Identify which cell holds the provided text, then report its [X, Y] central coordinate. 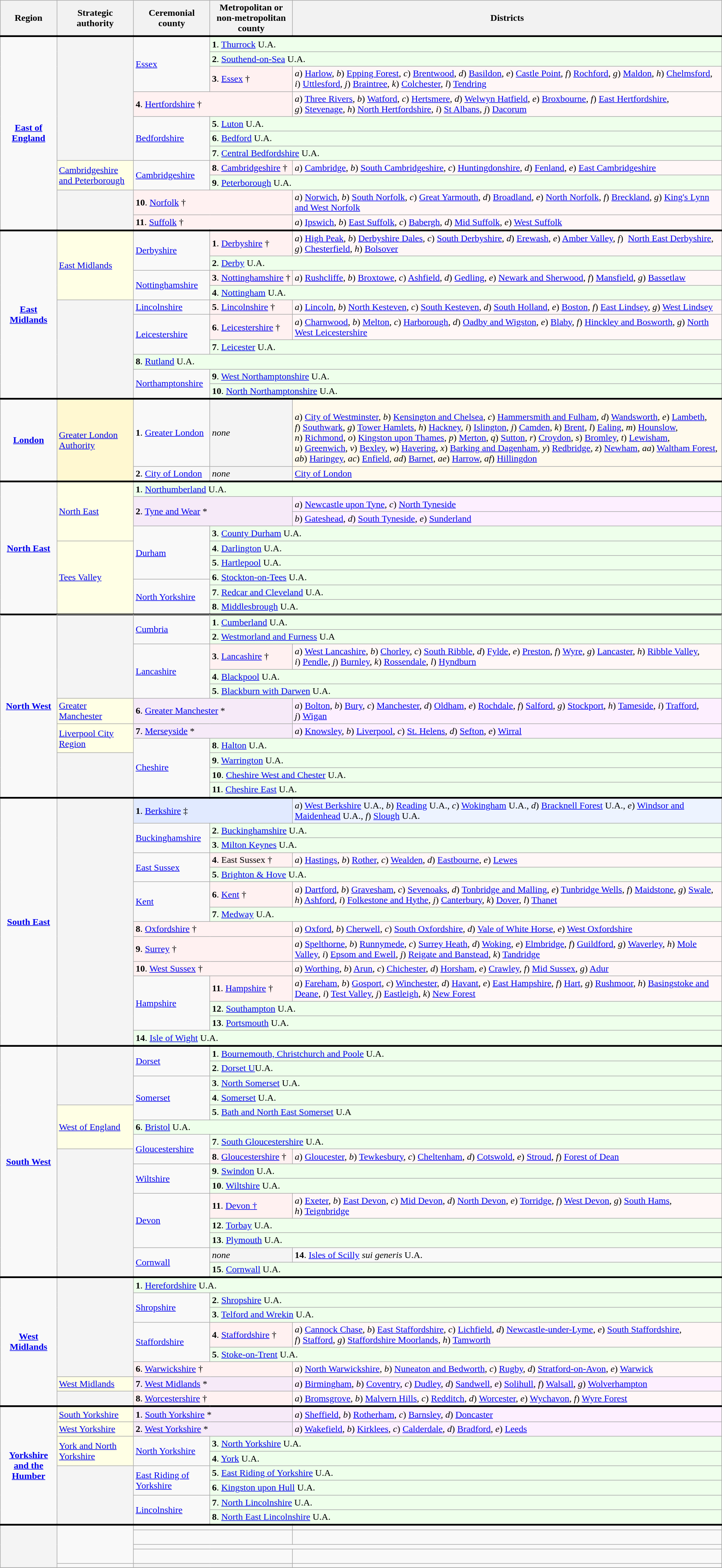
a) West Berkshire U.A., b) Reading U.A., c) Wokingham U.A., d) Bracknell Forest U.A., e) Windsor and Maidenhead U.A., f) Slough U.A. [508, 810]
East Sussex [172, 867]
5. Luton U.A. [466, 124]
2. City of London [172, 474]
Gloucestershire [172, 1149]
Dorset [172, 1061]
10. Cheshire West and Chester U.A. [466, 775]
City of London [508, 474]
Strategicauthority [95, 19]
5. Brighton & Hove U.A. [466, 874]
Metropolitan ornon-metropolitancounty [251, 19]
1. Berkshire ‡ [213, 810]
1. Derbyshire † [251, 243]
11. Hampshire † [251, 989]
a) Lincoln, b) North Kesteven, c) South Kesteven, d) South Holland, e) Boston, f) East Lindsey, g) West Lindsey [508, 307]
Nottinghamshire [172, 285]
2. Derby U.A. [466, 263]
a) Wakefield, b) Kirklees, c) Calderdale, d) Bradford, e) Leeds [508, 1429]
3. North Yorkshire U.A. [466, 1443]
Staffordshire [172, 1342]
1. Cumberland U.A. [466, 622]
4. Hertfordshire † [213, 104]
9. Swindon U.A. [466, 1171]
6. Warwickshire † [213, 1369]
3. Lancashire † [251, 656]
East Riding of Yorkshire [172, 1480]
Northamptonshire [172, 384]
14. Isles of Scilly sui generis U.A. [508, 1255]
North West [29, 706]
8. Middlesbrough U.A. [466, 607]
1. Thurrock U.A. [466, 44]
8. North East Lincolnshire U.A. [466, 1517]
9. Warrington U.A. [466, 760]
2. West Yorkshire * [213, 1429]
10. West Sussex † [213, 969]
8. Rutland U.A. [427, 362]
Ceremonialcounty [172, 19]
9. Peterborough U.A. [466, 182]
a) Newcastle upon Tyne, c) North Tyneside [508, 504]
8. Worcestershire † [213, 1399]
7. Merseyside * [213, 731]
Cornwall [172, 1263]
a) Worthing, b) Arun, c) Chichester, d) Horsham, e) Crawley, f) Mid Sussex, g) Adur [508, 969]
5. Lincolnshire † [251, 307]
East of England [29, 133]
4. East Sussex † [251, 860]
5. Stoke-on-Trent U.A. [466, 1354]
4. York U.A. [466, 1459]
1. Northumberland U.A. [427, 489]
7. Central Bedfordshire U.A. [466, 153]
a) Norwich, b) South Norfolk, c) Great Yarmouth, d) Broadland, e) North Norfolk, f) Breckland, g) King's Lynn and West Norfolk [508, 202]
a) Hastings, b) Rother, c) Wealden, d) Eastbourne, e) Lewes [508, 860]
a) Bolton, b) Bury, c) Manchester, d) Oldham, e) Rochdale, f) Salford, g) Stockport, h) Tameside, i) Trafford, j) Wigan [508, 711]
7. Leicester U.A. [466, 347]
8. Gloucestershire † [251, 1156]
Cheshire [172, 768]
Cambridgeshire [172, 175]
Shropshire [172, 1307]
South East [29, 921]
2. Shropshire U.A. [466, 1300]
Durham [172, 552]
a) North Warwickshire, b) Nuneaton and Bedworth, c) Rugby, d) Stratford-on-Avon, e) Warwick [508, 1369]
4. Blackpool U.A. [466, 677]
5. Blackburn with Darwen U.A. [466, 691]
6. Bristol U.A. [427, 1127]
3. North Somerset U.A. [466, 1083]
a) Cambridge, b) South Cambridgeshire, c) Huntingdonshire, d) Fenland, e) East Cambridgeshire [508, 168]
Bedfordshire [172, 138]
2. Tyne and Wear * [213, 511]
Yorkshire and the Humber [29, 1466]
York and North Yorkshire [95, 1451]
a) Bromsgrove, b) Malvern Hills, c) Redditch, d) Worcester, e) Wychavon, f) Wyre Forest [508, 1399]
2. Southend-on-Sea U.A. [466, 59]
8. Oxfordshire † [213, 929]
b) Gateshead, d) South Tyneside, e) Sunderland [508, 519]
3. Telford and Wrekin U.A. [466, 1315]
13. Plymouth U.A. [466, 1240]
5. East Riding of Yorkshire U.A. [466, 1473]
3. Milton Keynes U.A. [466, 845]
6. Leicestershire † [251, 327]
a) Charnwood, b) Melton, c) Harborough, d) Oadby and Wigston, e) Blaby, f) Hinckley and Bosworth, g) North West Leicestershire [508, 327]
11. Cheshire East U.A. [466, 790]
a) Knowsley, b) Liverpool, c) St. Helens, d) Sefton, e) Wirral [508, 731]
5. Hartlepool U.A. [466, 563]
10. Norfolk † [213, 202]
1. Bournemouth, Christchurch and Poole U.A. [466, 1053]
a) Gloucester, b) Tewkesbury, c) Cheltenham, d) Cotswold, e) Stroud, f) Forest of Dean [508, 1156]
Region [29, 19]
4. Nottingham U.A. [466, 293]
a) Rushcliffe, b) Broxtowe, c) Ashfield, d) Gedling, e) Newark and Sherwood, f) Mansfield, g) Bassetlaw [508, 278]
a) Ipswich, b) East Suffolk, c) Babergh, d) Mid Suffolk, e) West Suffolk [508, 222]
3. Nottinghamshire † [251, 278]
4. Darlington U.A. [466, 548]
6. Stockton-on-Tees U.A. [466, 578]
5. Bath and North East Somerset U.A [466, 1112]
8. Halton U.A. [466, 746]
South West [29, 1161]
10. Wiltshire U.A. [466, 1186]
4. Somerset U.A. [466, 1098]
London [29, 440]
Cumbria [172, 629]
a) High Peak, b) Derbyshire Dales, c) South Derbyshire, d) Erewash, e) Amber Valley, f) North East Derbyshire, g) Chesterfield, h) Bolsover [508, 243]
13. Portsmouth U.A. [466, 1023]
1. South Yorkshire * [213, 1414]
6. Bedford U.A. [466, 138]
Lancashire [172, 671]
Derbyshire [172, 251]
Wiltshire [172, 1178]
West Yorkshire [95, 1429]
a) Sheffield, b) Rotherham, c) Barnsley, d) Doncaster [508, 1414]
Essex [172, 64]
12. Torbay U.A. [466, 1226]
15. Cornwall U.A. [466, 1270]
Cambridgeshire and Peterborough [95, 175]
6. Kent † [251, 894]
a) Birmingham, b) Coventry, c) Dudley, d) Sandwell, e) Solihull, f) Walsall, g) Wolverhampton [508, 1384]
Hampshire [172, 1003]
6. Greater Manchester * [213, 711]
Buckinghamshire [172, 838]
Kent [172, 901]
12. Southampton U.A. [466, 1009]
Districts [508, 19]
Tees Valley [95, 578]
10. North Northamptonshire U.A. [466, 391]
6. Kingston upon Hull U.A. [466, 1488]
7. North Lincolnshire U.A. [466, 1502]
West of England [95, 1127]
4. Staffordshire † [251, 1335]
Somerset [172, 1098]
11. Suffolk † [213, 222]
8. Cambridgeshire † [251, 168]
1. Greater London [172, 433]
2. Dorset UU.A. [466, 1068]
7. Medway U.A. [466, 914]
7. South Gloucestershire U.A. [466, 1142]
Devon [172, 1220]
South Yorkshire [95, 1414]
Leicestershire [172, 335]
2. Westmorland and Furness U.A [466, 637]
9. West Northamptonshire U.A. [466, 376]
9. Surrey † [213, 948]
7. Redcar and Cleveland U.A. [466, 592]
1. Herefordshire U.A. [427, 1285]
11. Devon † [251, 1205]
3. Essex † [251, 79]
a) Exeter, b) East Devon, c) Mid Devon, d) North Devon, e) Torridge, f) West Devon, g) South Hams, h) Teignbridge [508, 1205]
Greater London Authority [95, 440]
Greater Manchester [95, 711]
2. Buckinghamshire U.A. [466, 830]
Liverpool City Region [95, 738]
a) Oxford, b) Cherwell, c) South Oxfordshire, d) Vale of White Horse, e) West Oxfordshire [508, 929]
3. County Durham U.A. [466, 533]
7. West Midlands * [213, 1384]
14. Isle of Wight U.A. [427, 1038]
